Extract the (x, y) coordinate from the center of the cell holding the provided text.  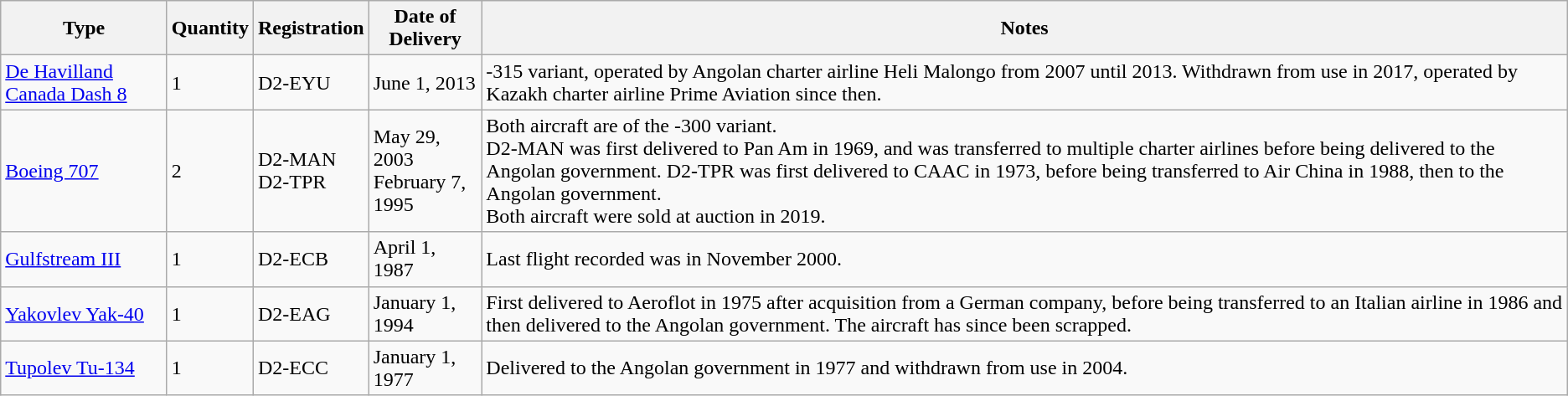
Gulfstream III (84, 260)
D2-ECC (311, 368)
April 1, 1987 (426, 260)
Yakovlev Yak-40 (84, 313)
January 1, 1977 (426, 368)
Notes (1024, 28)
Type (84, 28)
May 29, 2003February 7, 1995 (426, 171)
Date of Delivery (426, 28)
January 1, 1994 (426, 313)
Delivered to the Angolan government in 1977 and withdrawn from use in 2004. (1024, 368)
Registration (311, 28)
Last flight recorded was in November 2000. (1024, 260)
D2-EYU (311, 82)
2 (209, 171)
Tupolev Tu-134 (84, 368)
June 1, 2013 (426, 82)
De Havilland Canada Dash 8 (84, 82)
D2-MAND2-TPR (311, 171)
D2-EAG (311, 313)
D2-ECB (311, 260)
Boeing 707 (84, 171)
Quantity (209, 28)
